Extract the [X, Y] coordinate from the center of the cell holding the provided text.  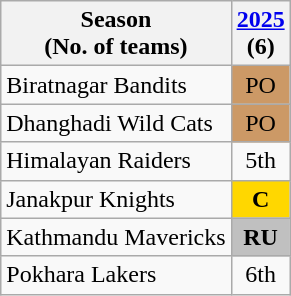
Kathmandu Mavericks [116, 237]
Dhanghadi Wild Cats [116, 123]
Season (No. of teams) [116, 34]
Janakpur Knights [116, 199]
RU [260, 237]
6th [260, 275]
Himalayan Raiders [116, 161]
Biratnagar Bandits [116, 85]
Pokhara Lakers [116, 275]
5th [260, 161]
C [260, 199]
2025(6) [260, 34]
